Pinpoint the cell where the given text exists, returning its [X, Y] midpoint coordinate. 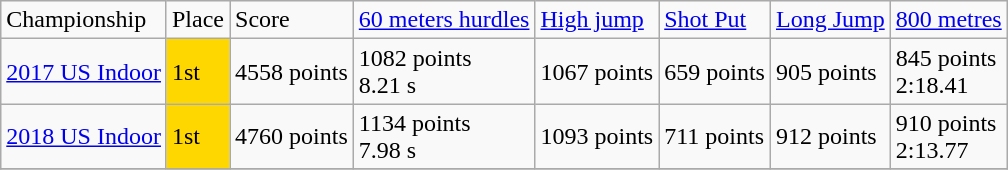
711 points [715, 136]
4558 points [292, 72]
Score [292, 20]
659 points [715, 72]
910 points2:13.77 [948, 136]
1093 points [597, 136]
800 metres [948, 20]
905 points [830, 72]
High jump [597, 20]
1067 points [597, 72]
4760 points [292, 136]
845 points2:18.41 [948, 72]
2017 US Indoor [84, 72]
2018 US Indoor [84, 136]
Championship [84, 20]
1134 points 7.98 s [444, 136]
Shot Put [715, 20]
Long Jump [830, 20]
60 meters hurdles [444, 20]
Place [198, 20]
912 points [830, 136]
1082 points 8.21 s [444, 72]
